Return (x, y) of the center of cell containing provided text 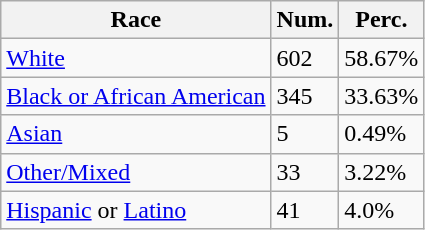
41 (305, 210)
58.67% (382, 58)
Perc. (382, 20)
33.63% (382, 96)
White (136, 58)
0.49% (382, 134)
33 (305, 172)
5 (305, 134)
4.0% (382, 210)
Num. (305, 20)
Hispanic or Latino (136, 210)
Race (136, 20)
Other/Mixed (136, 172)
Black or African American (136, 96)
3.22% (382, 172)
345 (305, 96)
602 (305, 58)
Asian (136, 134)
